From the cell containing the given text, extract its center point as [X, Y] coordinate. 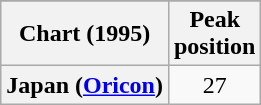
Japan (Oricon) [85, 85]
27 [214, 85]
Chart (1995) [85, 34]
Peakposition [214, 34]
